Capture the cell that displays the provided text and extract its [x, y] central coordinate. 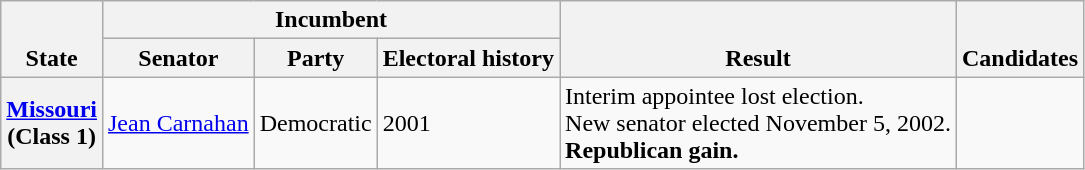
Result [758, 39]
Candidates [1020, 39]
Electoral history [468, 58]
Missouri(Class 1) [52, 123]
Senator [178, 58]
State [52, 39]
Party [316, 58]
Jean Carnahan [178, 123]
Interim appointee lost election.New senator elected November 5, 2002.Republican gain. [758, 123]
2001 [468, 123]
Democratic [316, 123]
Incumbent [330, 20]
